Return [X, Y] of the center of cell containing provided text 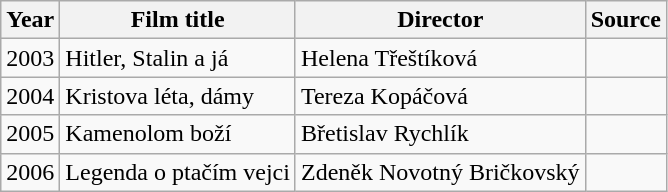
Source [626, 20]
Legenda o ptačím vejci [178, 172]
2005 [30, 134]
Helena Třeštíková [440, 58]
Kristova léta, dámy [178, 96]
Kamenolom boží [178, 134]
2004 [30, 96]
Director [440, 20]
Břetislav Rychlík [440, 134]
2003 [30, 58]
Zdeněk Novotný Bričkovský [440, 172]
Year [30, 20]
Tereza Kopáčová [440, 96]
Film title [178, 20]
Hitler, Stalin a já [178, 58]
2006 [30, 172]
